For the text-containing cell, return its midpoint in [X, Y] coordinate format. 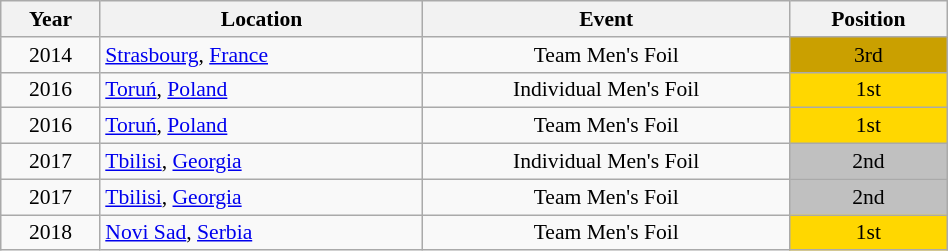
Year [50, 19]
Location [262, 19]
2014 [50, 55]
Position [868, 19]
Event [606, 19]
2018 [50, 233]
Novi Sad, Serbia [262, 233]
3rd [868, 55]
Strasbourg, France [262, 55]
